From the cell containing the given text, extract its center point as [x, y] coordinate. 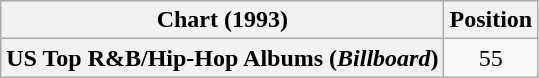
Position [491, 20]
55 [491, 58]
US Top R&B/Hip-Hop Albums (Billboard) [222, 58]
Chart (1993) [222, 20]
